Detect which cell encompasses the target text, then output its [x, y] center coordinate. 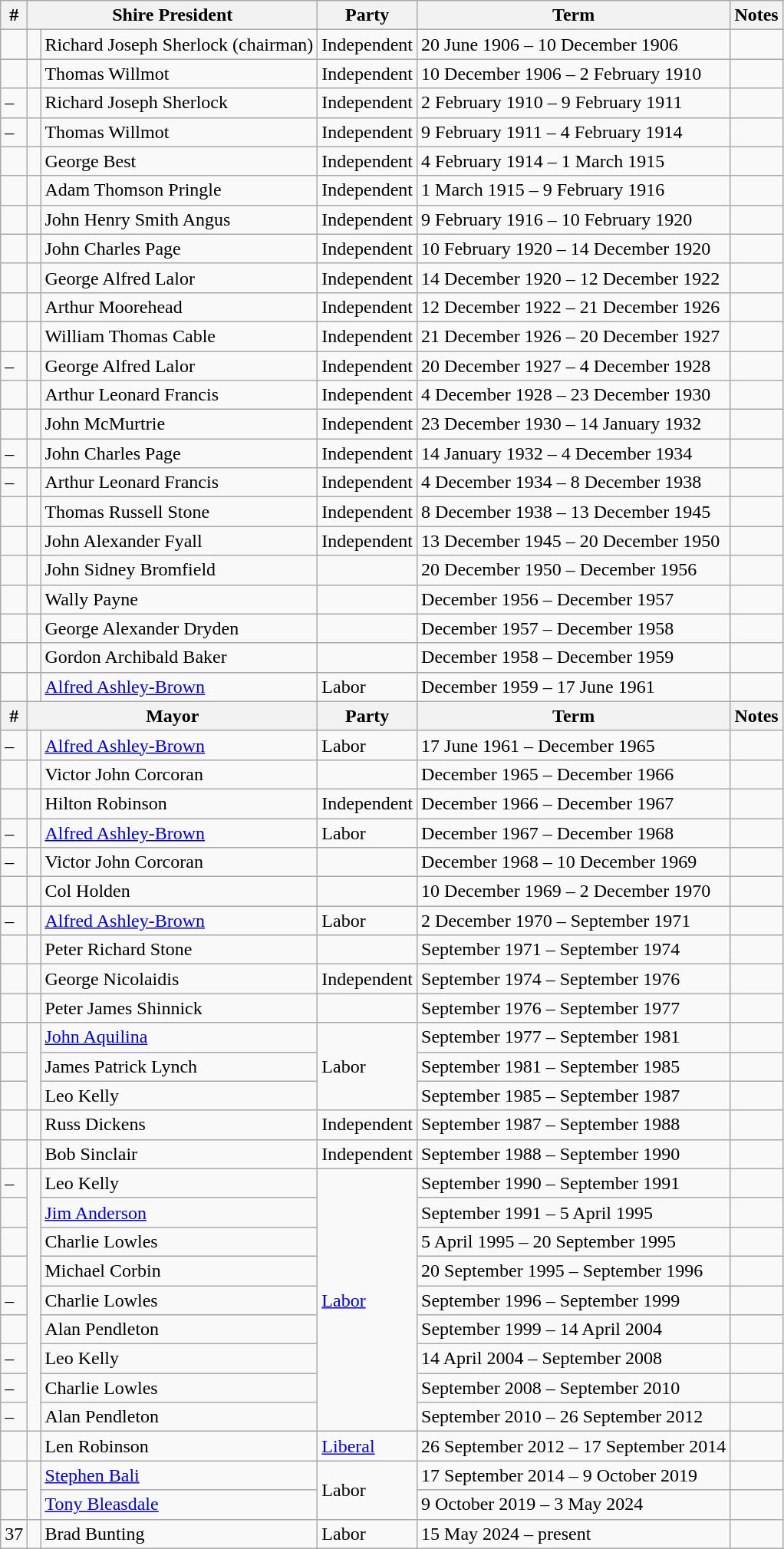
9 February 1911 – 4 February 1914 [574, 132]
13 December 1945 – 20 December 1950 [574, 541]
December 1956 – December 1957 [574, 599]
14 April 2004 – September 2008 [574, 1359]
Wally Payne [180, 599]
George Best [180, 161]
20 September 1995 – September 1996 [574, 1271]
September 1991 – 5 April 1995 [574, 1212]
Jim Anderson [180, 1212]
2 February 1910 – 9 February 1911 [574, 103]
John Henry Smith Angus [180, 219]
17 June 1961 – December 1965 [574, 745]
September 2008 – September 2010 [574, 1388]
14 January 1932 – 4 December 1934 [574, 453]
James Patrick Lynch [180, 1066]
September 1985 – September 1987 [574, 1096]
Col Holden [180, 891]
Brad Bunting [180, 1534]
10 February 1920 – 14 December 1920 [574, 249]
20 December 1950 – December 1956 [574, 570]
4 December 1928 – 23 December 1930 [574, 395]
Arthur Moorehead [180, 307]
Peter Richard Stone [180, 950]
Thomas Russell Stone [180, 512]
George Alexander Dryden [180, 628]
Mayor [173, 716]
Richard Joseph Sherlock (chairman) [180, 44]
Adam Thomson Pringle [180, 190]
2 December 1970 – September 1971 [574, 921]
Richard Joseph Sherlock [180, 103]
December 1958 – December 1959 [574, 658]
8 December 1938 – 13 December 1945 [574, 512]
Shire President [173, 15]
William Thomas Cable [180, 336]
September 1999 – 14 April 2004 [574, 1330]
4 February 1914 – 1 March 1915 [574, 161]
Stephen Bali [180, 1475]
4 December 1934 – 8 December 1938 [574, 483]
26 September 2012 – 17 September 2014 [574, 1446]
December 1967 – December 1968 [574, 832]
December 1965 – December 1966 [574, 774]
September 1987 – September 1988 [574, 1125]
5 April 1995 – 20 September 1995 [574, 1241]
John Alexander Fyall [180, 541]
December 1959 – 17 June 1961 [574, 687]
12 December 1922 – 21 December 1926 [574, 307]
George Nicolaidis [180, 979]
Liberal [367, 1446]
1 March 1915 – 9 February 1916 [574, 190]
Hilton Robinson [180, 803]
23 December 1930 – 14 January 1932 [574, 424]
John McMurtrie [180, 424]
37 [14, 1534]
John Sidney Bromfield [180, 570]
December 1966 – December 1967 [574, 803]
17 September 2014 – 9 October 2019 [574, 1475]
20 December 1927 – 4 December 1928 [574, 366]
September 1988 – September 1990 [574, 1154]
21 December 1926 – 20 December 1927 [574, 336]
September 1976 – September 1977 [574, 1008]
Bob Sinclair [180, 1154]
9 February 1916 – 10 February 1920 [574, 219]
September 1981 – September 1985 [574, 1066]
20 June 1906 – 10 December 1906 [574, 44]
December 1968 – 10 December 1969 [574, 862]
Russ Dickens [180, 1125]
10 December 1969 – 2 December 1970 [574, 891]
Len Robinson [180, 1446]
September 2010 – 26 September 2012 [574, 1417]
14 December 1920 – 12 December 1922 [574, 278]
Peter James Shinnick [180, 1008]
10 December 1906 – 2 February 1910 [574, 74]
September 1971 – September 1974 [574, 950]
John Aquilina [180, 1037]
15 May 2024 – present [574, 1534]
September 1974 – September 1976 [574, 979]
Tony Bleasdale [180, 1505]
December 1957 – December 1958 [574, 628]
September 1990 – September 1991 [574, 1183]
September 1977 – September 1981 [574, 1037]
Gordon Archibald Baker [180, 658]
September 1996 – September 1999 [574, 1300]
9 October 2019 – 3 May 2024 [574, 1505]
Michael Corbin [180, 1271]
